Detect which cell encompasses the target text, then output its [x, y] center coordinate. 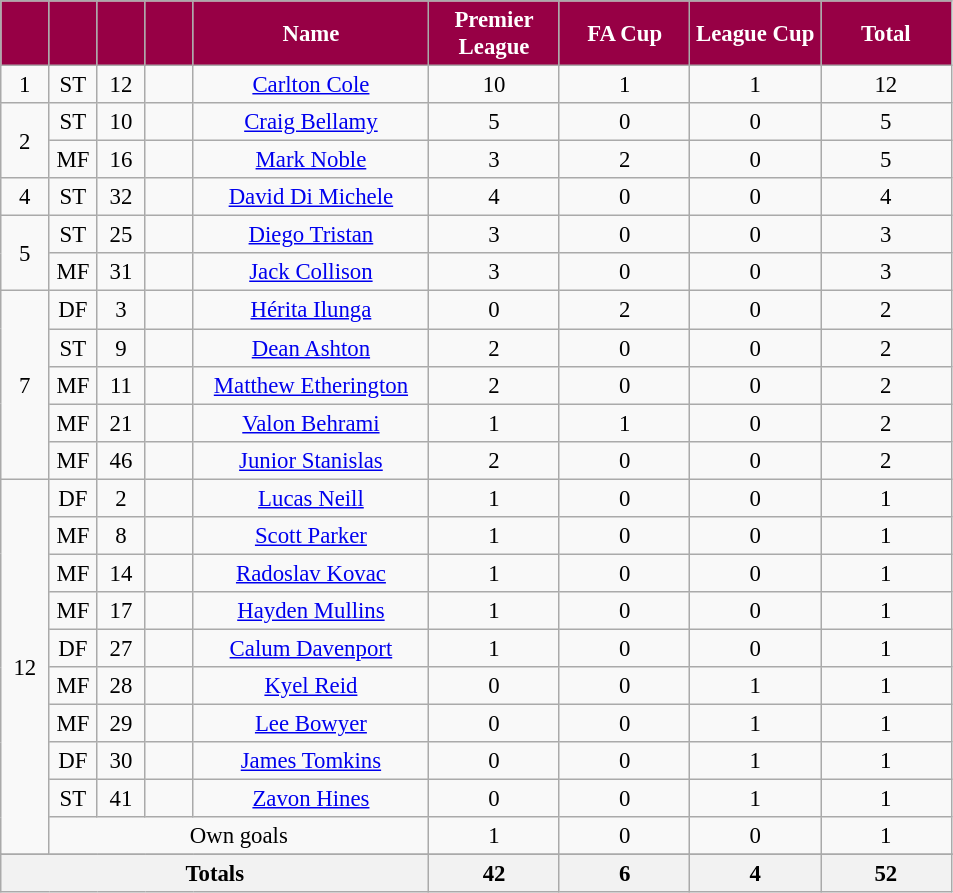
Premier League [494, 34]
42 [494, 874]
Lucas Neill [311, 498]
14 [121, 573]
6 [624, 874]
Lee Bowyer [311, 724]
Junior Stanislas [311, 460]
David Di Michele [311, 197]
Totals [215, 874]
8 [121, 536]
31 [121, 273]
Hérita Ilunga [311, 310]
Dean Ashton [311, 348]
Hayden Mullins [311, 611]
30 [121, 761]
Craig Bellamy [311, 122]
32 [121, 197]
Kyel Reid [311, 686]
FA Cup [624, 34]
James Tomkins [311, 761]
7 [25, 385]
Jack Collison [311, 273]
Total [886, 34]
Name [311, 34]
Scott Parker [311, 536]
Zavon Hines [311, 799]
Calum Davenport [311, 648]
27 [121, 648]
25 [121, 235]
29 [121, 724]
16 [121, 160]
Diego Tristan [311, 235]
Own goals [239, 836]
Matthew Etherington [311, 385]
46 [121, 460]
Carlton Cole [311, 85]
11 [121, 385]
League Cup [756, 34]
41 [121, 799]
Mark Noble [311, 160]
21 [121, 423]
17 [121, 611]
Radoslav Kovac [311, 573]
28 [121, 686]
Valon Behrami [311, 423]
9 [121, 348]
52 [886, 874]
